Detect which cell encompasses the target text, then output its [X, Y] center coordinate. 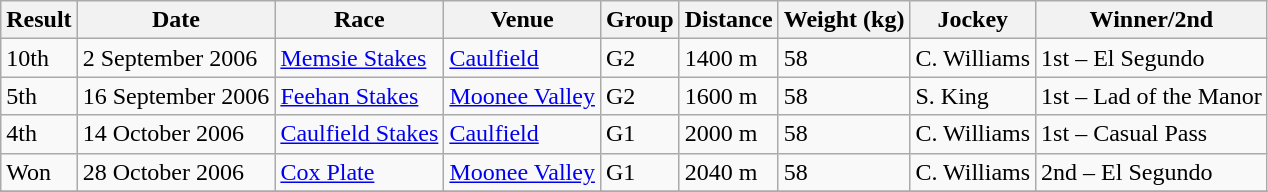
14 October 2006 [176, 134]
1400 m [728, 58]
Memsie Stakes [360, 58]
2 September 2006 [176, 58]
Race [360, 20]
28 October 2006 [176, 172]
Group [640, 20]
Jockey [973, 20]
Cox Plate [360, 172]
Winner/2nd [1152, 20]
Distance [728, 20]
2000 m [728, 134]
2nd – El Segundo [1152, 172]
Feehan Stakes [360, 96]
Won [39, 172]
1st – Lad of the Manor [1152, 96]
1600 m [728, 96]
1st – El Segundo [1152, 58]
4th [39, 134]
S. King [973, 96]
Venue [522, 20]
16 September 2006 [176, 96]
Caulfield Stakes [360, 134]
1st – Casual Pass [1152, 134]
2040 m [728, 172]
Date [176, 20]
5th [39, 96]
Result [39, 20]
Weight (kg) [844, 20]
10th [39, 58]
